Provide the (X, Y) coordinate of the cell's center where the given text is located.  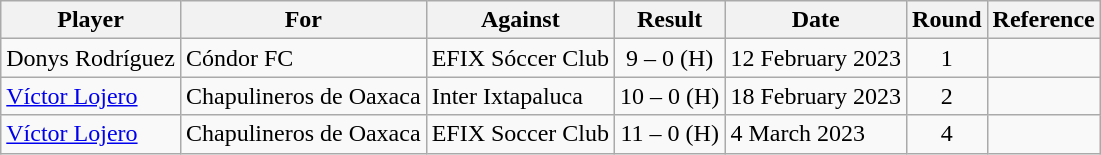
18 February 2023 (816, 96)
12 February 2023 (816, 58)
EFIX Soccer Club (520, 134)
Round (947, 20)
Donys Rodríguez (91, 58)
1 (947, 58)
9 – 0 (H) (669, 58)
10 – 0 (H) (669, 96)
4 (947, 134)
2 (947, 96)
Player (91, 20)
11 – 0 (H) (669, 134)
For (303, 20)
Result (669, 20)
Date (816, 20)
Reference (1044, 20)
EFIX Sóccer Club (520, 58)
Inter Ixtapaluca (520, 96)
4 March 2023 (816, 134)
Cóndor FC (303, 58)
Against (520, 20)
